Detect which cell encompasses the target text, then output its [x, y] center coordinate. 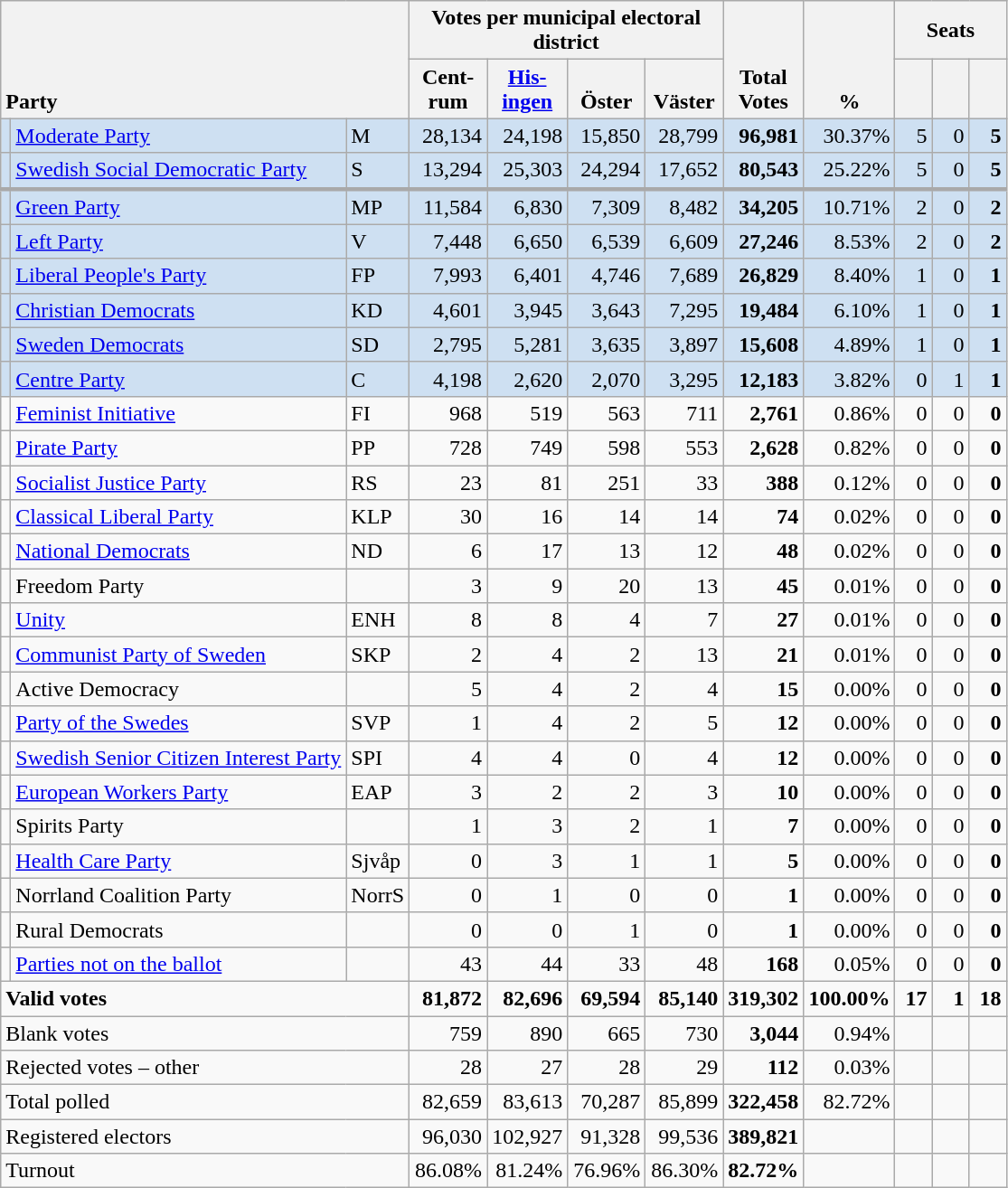
15,850 [607, 136]
69,594 [607, 998]
388 [763, 482]
18 [987, 998]
7,309 [607, 206]
KD [378, 310]
23 [448, 482]
10.71% [850, 206]
890 [528, 1033]
7,448 [448, 241]
21 [763, 655]
Health Care Party [179, 861]
6,539 [607, 241]
26,829 [763, 276]
Party [205, 60]
102,927 [528, 1136]
13,294 [448, 171]
730 [684, 1033]
6,401 [528, 276]
74 [763, 517]
86.08% [448, 1171]
FP [378, 276]
Freedom Party [179, 586]
81 [528, 482]
Väster [684, 89]
82,696 [528, 998]
Öster [607, 89]
91,328 [607, 1136]
8,482 [684, 206]
100.00% [850, 998]
European Workers Party [179, 792]
29 [684, 1068]
Parties not on the ballot [179, 964]
553 [684, 448]
Registered electors [205, 1136]
3,945 [528, 310]
SD [378, 344]
7,993 [448, 276]
NorrS [378, 895]
Classical Liberal Party [179, 517]
PP [378, 448]
Unity [179, 620]
30 [448, 517]
665 [607, 1033]
Total Votes [763, 60]
96,981 [763, 136]
83,613 [528, 1102]
0.12% [850, 482]
RS [378, 482]
SKP [378, 655]
0.05% [850, 964]
81.24% [528, 1171]
Valid votes [205, 998]
85,140 [684, 998]
82,659 [448, 1102]
3,044 [763, 1033]
28,799 [684, 136]
% [850, 60]
Moderate Party [179, 136]
Blank votes [205, 1033]
4,746 [607, 276]
9 [528, 586]
3,643 [607, 310]
6.10% [850, 310]
Feminist Initiative [179, 413]
0.94% [850, 1033]
2,070 [607, 379]
322,458 [763, 1102]
43 [448, 964]
Christian Democrats [179, 310]
Pirate Party [179, 448]
His- ingen [528, 89]
34,205 [763, 206]
Green Party [179, 206]
112 [763, 1068]
ND [378, 552]
12,183 [763, 379]
MP [378, 206]
25.22% [850, 171]
EAP [378, 792]
Socialist Justice Party [179, 482]
968 [448, 413]
Seats [951, 31]
C [378, 379]
25,303 [528, 171]
3,295 [684, 379]
19,484 [763, 310]
389,821 [763, 1136]
6,650 [528, 241]
5,281 [528, 344]
KLP [378, 517]
319,302 [763, 998]
15 [763, 689]
Communist Party of Sweden [179, 655]
10 [763, 792]
3,897 [684, 344]
711 [684, 413]
Sjvåp [378, 861]
Votes per municipal electoral district [566, 31]
ENH [378, 620]
96,030 [448, 1136]
Rural Democrats [179, 929]
11,584 [448, 206]
80,543 [763, 171]
Centre Party [179, 379]
Active Democracy [179, 689]
Spirits Party [179, 826]
8.40% [850, 276]
Turnout [205, 1171]
S [378, 171]
Swedish Senior Citizen Interest Party [179, 758]
7,689 [684, 276]
99,536 [684, 1136]
National Democrats [179, 552]
70,287 [607, 1102]
728 [448, 448]
SVP [378, 723]
Swedish Social Democratic Party [179, 171]
Cent- rum [448, 89]
Party of the Swedes [179, 723]
8.53% [850, 241]
Sweden Democrats [179, 344]
251 [607, 482]
24,198 [528, 136]
7,295 [684, 310]
15,608 [763, 344]
6,830 [528, 206]
168 [763, 964]
Total polled [205, 1102]
3.82% [850, 379]
4,601 [448, 310]
27,246 [763, 241]
85,899 [684, 1102]
45 [763, 586]
28,134 [448, 136]
749 [528, 448]
519 [528, 413]
6,609 [684, 241]
0.82% [850, 448]
M [378, 136]
4,198 [448, 379]
Rejected votes – other [205, 1068]
Left Party [179, 241]
81,872 [448, 998]
759 [448, 1033]
16 [528, 517]
0.03% [850, 1068]
FI [378, 413]
44 [528, 964]
76.96% [607, 1171]
Norrland Coalition Party [179, 895]
563 [607, 413]
20 [607, 586]
17,652 [684, 171]
3,635 [607, 344]
2,761 [763, 413]
24,294 [607, 171]
4.89% [850, 344]
2,620 [528, 379]
2,628 [763, 448]
SPI [378, 758]
86.30% [684, 1171]
30.37% [850, 136]
Liberal People's Party [179, 276]
598 [607, 448]
2,795 [448, 344]
0.86% [850, 413]
V [378, 241]
6 [448, 552]
